Determine the (x, y) coordinate at the center of the cell enclosing the given text.  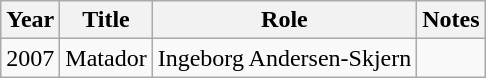
Year (30, 20)
Notes (451, 20)
Title (106, 20)
2007 (30, 58)
Ingeborg Andersen-Skjern (284, 58)
Role (284, 20)
Matador (106, 58)
